Locate the cell with the specified text and output its [X, Y] center coordinate. 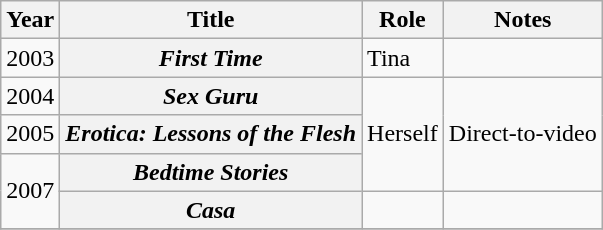
Notes [522, 20]
Sex Guru [211, 96]
2005 [30, 134]
Casa [211, 210]
First Time [211, 58]
Title [211, 20]
2004 [30, 96]
Bedtime Stories [211, 172]
Erotica: Lessons of the Flesh [211, 134]
2003 [30, 58]
Tina [403, 58]
Direct-to-video [522, 134]
Role [403, 20]
Year [30, 20]
2007 [30, 191]
Herself [403, 134]
